Identify which cell holds the provided text, then report its (x, y) central coordinate. 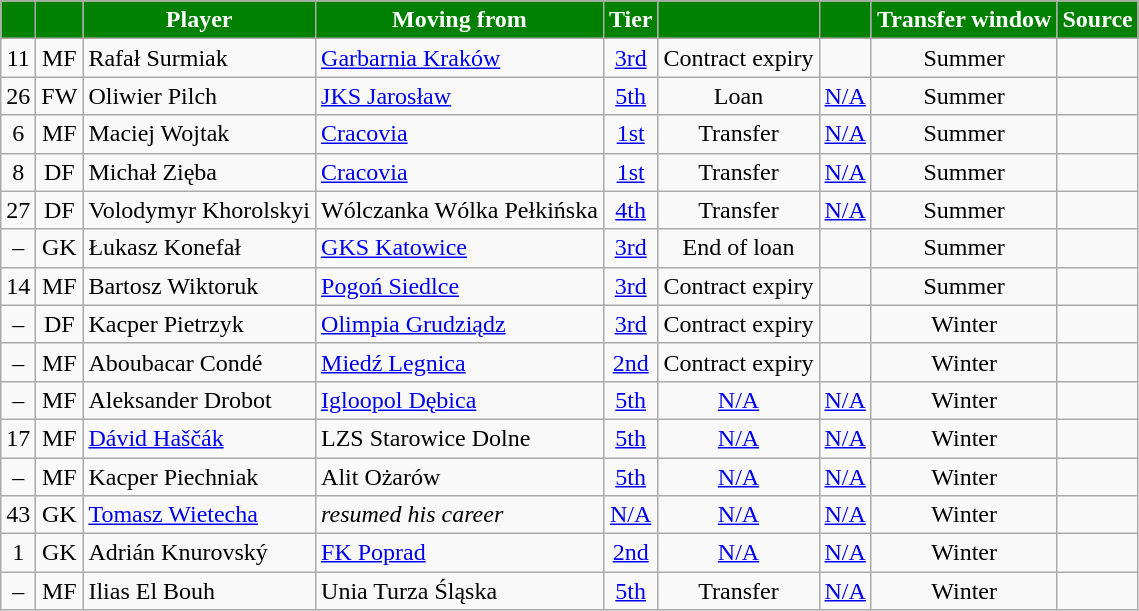
FW (60, 96)
JKS Jarosław (460, 96)
Maciej Wojtak (200, 134)
FK Poprad (460, 553)
Adrián Knurovský (200, 553)
Łukasz Konefał (200, 248)
43 (18, 515)
1 (18, 553)
Aboubacar Condé (200, 362)
6 (18, 134)
Michał Zięba (200, 172)
Alit Ożarów (460, 477)
Tomasz Wietecha (200, 515)
8 (18, 172)
Pogoń Siedlce (460, 286)
Igloopol Dębica (460, 400)
Loan (738, 96)
Miedź Legnica (460, 362)
Transfer window (964, 20)
Garbarnia Kraków (460, 58)
Ilias El Bouh (200, 591)
Tier (630, 20)
Bartosz Wiktoruk (200, 286)
27 (18, 210)
resumed his career (460, 515)
Unia Turza Śląska (460, 591)
14 (18, 286)
Source (1098, 20)
26 (18, 96)
17 (18, 438)
Wólczanka Wólka Pełkińska (460, 210)
11 (18, 58)
LZS Starowice Dolne (460, 438)
Volodymyr Khorolskyi (200, 210)
Kacper Pietrzyk (200, 324)
Rafał Surmiak (200, 58)
End of loan (738, 248)
Kacper Piechniak (200, 477)
Moving from (460, 20)
Player (200, 20)
Aleksander Drobot (200, 400)
Dávid Haščák (200, 438)
Olimpia Grudziądz (460, 324)
Oliwier Pilch (200, 96)
GKS Katowice (460, 248)
4th (630, 210)
